Return the [X, Y] coordinate for the center point of the cell that contains the specified text.  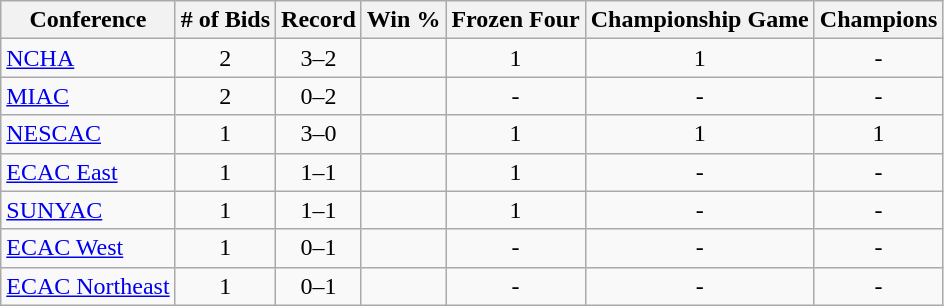
Championship Game [700, 20]
Frozen Four [516, 20]
ECAC West [88, 248]
3–2 [319, 58]
# of Bids [225, 20]
NESCAC [88, 134]
ECAC Northeast [88, 286]
Champions [878, 20]
MIAC [88, 96]
Record [319, 20]
Conference [88, 20]
SUNYAC [88, 210]
3–0 [319, 134]
ECAC East [88, 172]
Win % [404, 20]
0–2 [319, 96]
NCHA [88, 58]
